Return (x, y) of the center of cell containing provided text 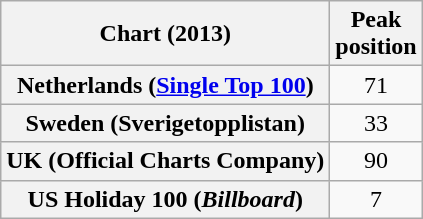
UK (Official Charts Company) (166, 161)
Peakposition (376, 34)
Netherlands (Single Top 100) (166, 85)
7 (376, 199)
33 (376, 123)
90 (376, 161)
Sweden (Sverigetopplistan) (166, 123)
71 (376, 85)
US Holiday 100 (Billboard) (166, 199)
Chart (2013) (166, 34)
